Locate the cell with the specified text and output its (x, y) center coordinate. 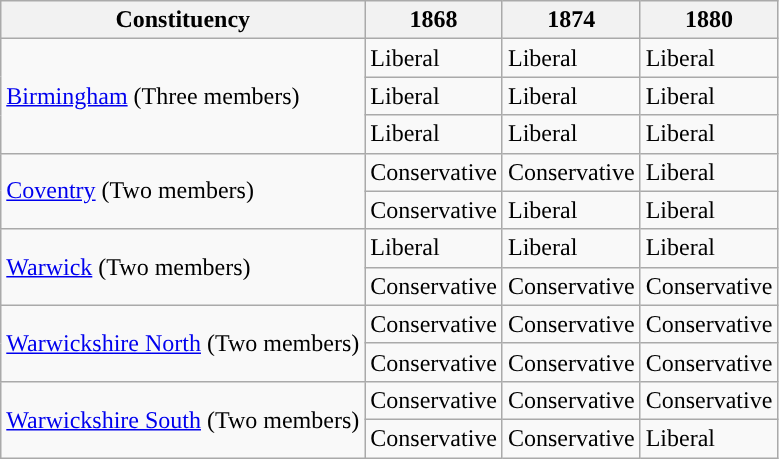
Constituency (183, 20)
1880 (709, 20)
Warwick (Two members) (183, 267)
Birmingham (Three members) (183, 96)
Warwickshire North (Two members) (183, 343)
Coventry (Two members) (183, 191)
Warwickshire South (Two members) (183, 419)
1868 (434, 20)
1874 (571, 20)
